Return the (x, y) coordinate for the center point of the cell that contains the specified text.  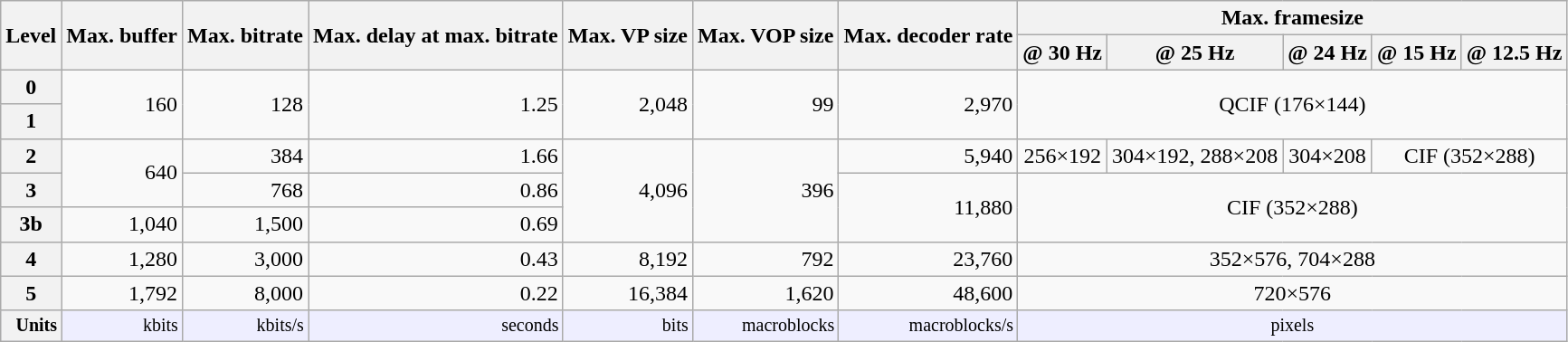
792 (765, 259)
0.69 (436, 224)
1,280 (122, 259)
384 (246, 156)
4 (31, 259)
Max. delay at max. bitrate (436, 35)
Level (31, 35)
304×208 (1328, 156)
5,940 (928, 156)
160 (122, 104)
16,384 (628, 293)
1,500 (246, 224)
@ 25 Hz (1195, 52)
pixels (1292, 326)
5 (31, 293)
2,970 (928, 104)
1 (31, 121)
seconds (436, 326)
Max. framesize (1292, 18)
macroblocks (765, 326)
99 (765, 104)
4,096 (628, 190)
1,620 (765, 293)
2,048 (628, 104)
0.22 (436, 293)
0.86 (436, 190)
Units (31, 326)
kbits/s (246, 326)
1,040 (122, 224)
128 (246, 104)
304×192, 288×208 (1195, 156)
@ 15 Hz (1417, 52)
Max. VP size (628, 35)
768 (246, 190)
Max. bitrate (246, 35)
8,192 (628, 259)
Max. VOP size (765, 35)
1.25 (436, 104)
kbits (122, 326)
macroblocks/s (928, 326)
bits (628, 326)
396 (765, 190)
@ 12.5 Hz (1515, 52)
3b (31, 224)
0.43 (436, 259)
720×576 (1292, 293)
0 (31, 87)
8,000 (246, 293)
Max. decoder rate (928, 35)
2 (31, 156)
1.66 (436, 156)
@ 30 Hz (1062, 52)
Max. buffer (122, 35)
QCIF (176×144) (1292, 104)
256×192 (1062, 156)
3,000 (246, 259)
640 (122, 173)
352×576, 704×288 (1292, 259)
1,792 (122, 293)
23,760 (928, 259)
11,880 (928, 207)
@ 24 Hz (1328, 52)
3 (31, 190)
48,600 (928, 293)
